From the cell containing the given text, extract its center point as (X, Y) coordinate. 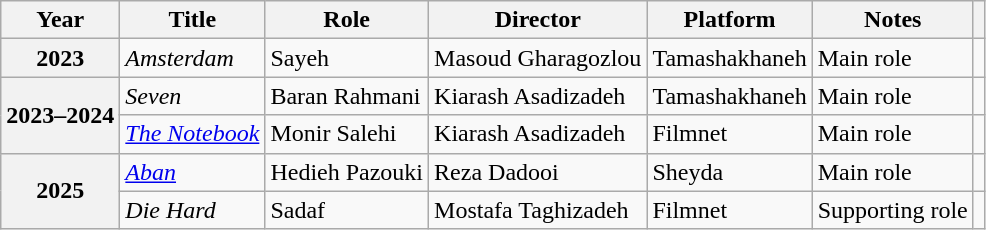
Seven (192, 96)
2023 (60, 58)
Aban (192, 172)
Reza Dadooi (538, 172)
Year (60, 20)
Role (347, 20)
The Notebook (192, 134)
Sadaf (347, 210)
Baran Rahmani (347, 96)
Supporting role (892, 210)
Notes (892, 20)
Die Hard (192, 210)
Sayeh (347, 58)
Hedieh Pazouki (347, 172)
Platform (730, 20)
Amsterdam (192, 58)
Masoud Gharagozlou (538, 58)
Sheyda (730, 172)
Monir Salehi (347, 134)
Mostafa Taghizadeh (538, 210)
Director (538, 20)
2025 (60, 191)
Title (192, 20)
2023–2024 (60, 115)
